Extract the [x, y] coordinate from the center of the cell holding the provided text.  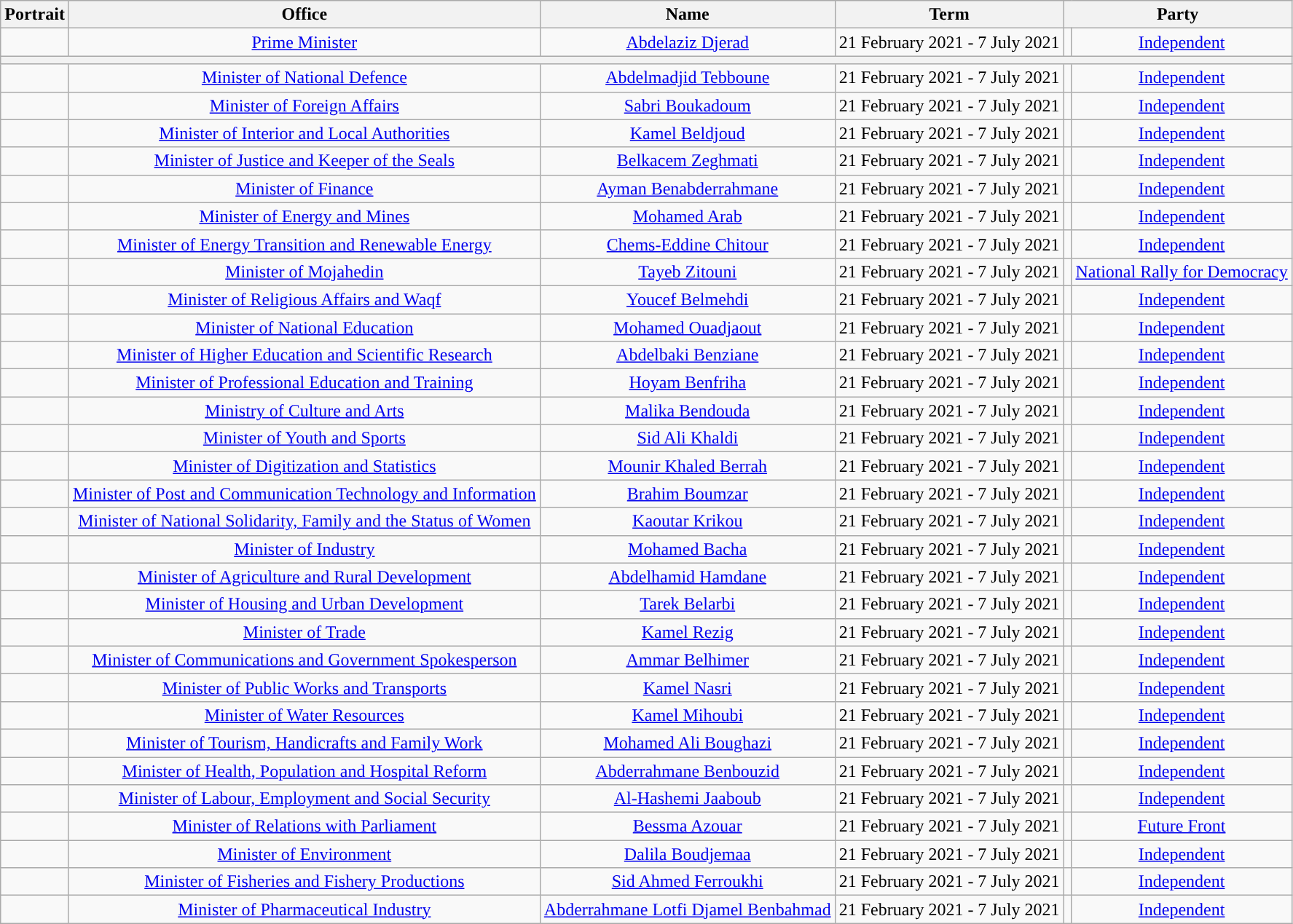
Prime Minister [304, 42]
Term [949, 15]
Minister of Energy and Mines [304, 216]
Ministry of Culture and Arts [304, 411]
Mohamed Ali Boughazi [688, 743]
Abdelhamid Hamdane [688, 577]
Abdelmadjid Tebboune [688, 78]
Minister of Trade [304, 632]
Minister of National Education [304, 327]
Minister of Post and Communication Technology and Information [304, 494]
Minister of Energy Transition and Renewable Energy [304, 244]
Abdelaziz Djerad [688, 42]
Kamel Rezig [688, 632]
Minister of Justice and Keeper of the Seals [304, 161]
Minister of Communications and Government Spokesperson [304, 660]
Hoyam Benfriha [688, 383]
Minister of Youth and Sports [304, 438]
Bessma Azouar [688, 826]
Minister of Health, Population and Hospital Reform [304, 771]
Tayeb Zitouni [688, 272]
Minister of Tourism, Handicrafts and Family Work [304, 743]
Malika Bendouda [688, 411]
Office [304, 15]
Minister of Digitization and Statistics [304, 466]
Minister of National Defence [304, 78]
Minister of Labour, Employment and Social Security [304, 799]
Sabri Boukadoum [688, 106]
Ammar Belhimer [688, 660]
Abdelbaki Benziane [688, 355]
Minister of National Solidarity, Family and the Status of Women [304, 521]
Sid Ali Khaldi [688, 438]
Minister of Mojahedin [304, 272]
Minister of Water Resources [304, 715]
Minister of Housing and Urban Development [304, 604]
Minister of Finance [304, 189]
Minister of Relations with Parliament [304, 826]
Chems-Eddine Chitour [688, 244]
Future Front [1182, 826]
National Rally for Democracy [1182, 272]
Abderrahmane Benbouzid [688, 771]
Abderrahmane Lotfi Djamel Benbahmad [688, 909]
Minister of Environment [304, 854]
Minister of Foreign Affairs [304, 106]
Dalila Boudjemaa [688, 854]
Minister of Fisheries and Fishery Productions [304, 882]
Minister of Interior and Local Authorities [304, 133]
Mohamed Arab [688, 216]
Minister of Public Works and Transports [304, 687]
Minister of Pharmaceutical Industry [304, 909]
Kamel Mihoubi [688, 715]
Minister of Agriculture and Rural Development [304, 577]
Ayman Benabderrahmane [688, 189]
Minister of Higher Education and Scientific Research [304, 355]
Kaoutar Krikou [688, 521]
Mohamed Ouadjaout [688, 327]
Tarek Belarbi [688, 604]
Mounir Khaled Berrah [688, 466]
Minister of Industry [304, 549]
Minister of Religious Affairs and Waqf [304, 299]
Minister of Professional Education and Training [304, 383]
Al-Hashemi Jaaboub [688, 799]
Party [1177, 15]
Belkacem Zeghmati [688, 161]
Youcef Belmehdi [688, 299]
Kamel Beldjoud [688, 133]
Brahim Boumzar [688, 494]
Portrait [35, 15]
Sid Ahmed Ferroukhi [688, 882]
Kamel Nasri [688, 687]
Mohamed Bacha [688, 549]
Name [688, 15]
